Extract the [x, y] coordinate from the center of the cell holding the provided text.  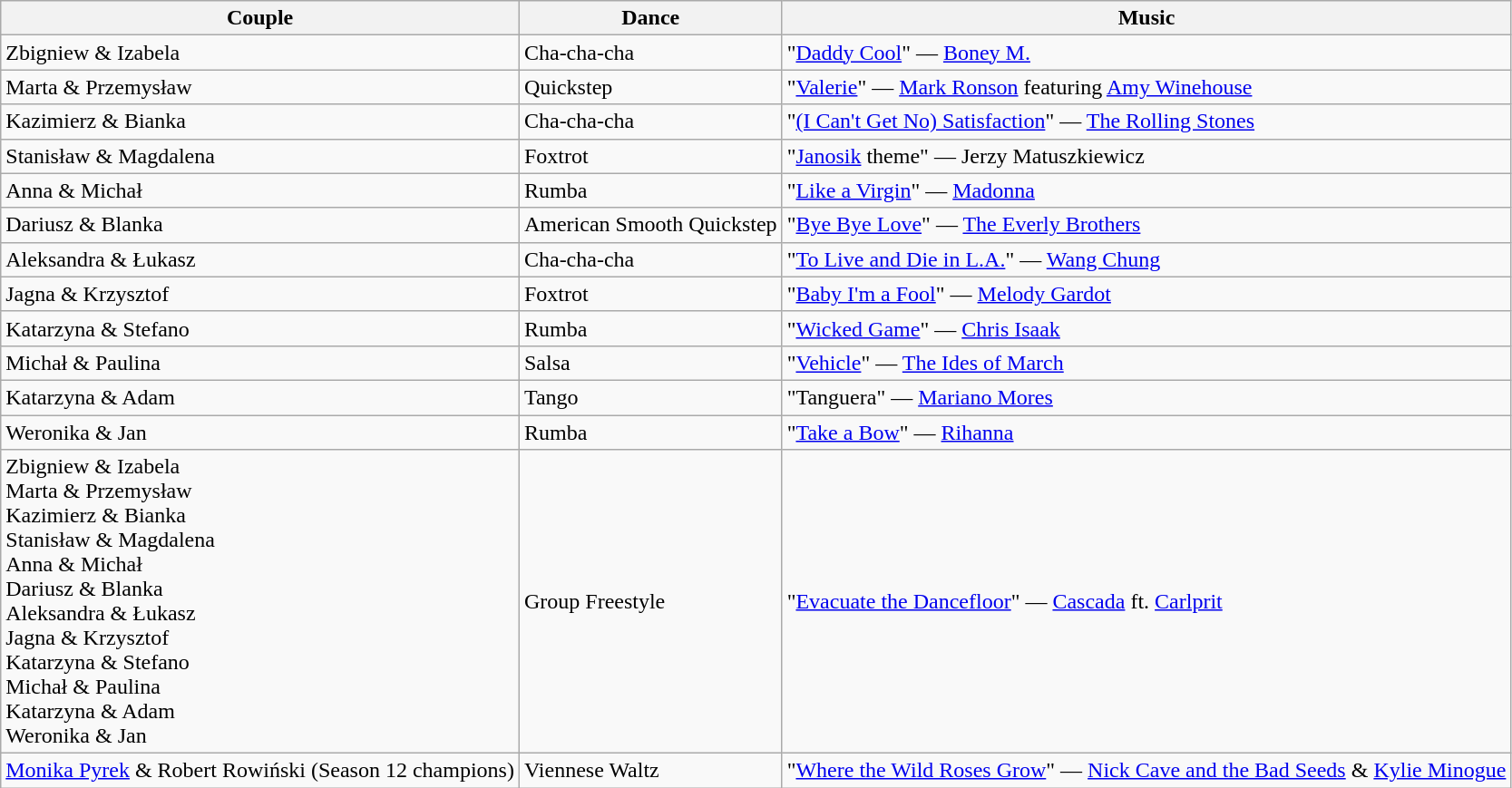
Weronika & Jan [260, 433]
American Smooth Quickstep [650, 225]
Anna & Michał [260, 190]
Dance [650, 18]
Zbigniew & Izabela [260, 53]
"Baby I'm a Fool" — Melody Gardot [1146, 294]
"Like a Virgin" — Madonna [1146, 190]
Michał & Paulina [260, 363]
Salsa [650, 363]
Couple [260, 18]
"(I Can't Get No) Satisfaction" — The Rolling Stones [1146, 122]
Marta & Przemysław [260, 87]
"Evacuate the Dancefloor" — Cascada ft. Carlprit [1146, 602]
Aleksandra & Łukasz [260, 259]
Jagna & Krzysztof [260, 294]
"Where the Wild Roses Grow" — Nick Cave and the Bad Seeds & Kylie Minogue [1146, 771]
Quickstep [650, 87]
"Daddy Cool" — Boney M. [1146, 53]
Tango [650, 397]
Viennese Waltz [650, 771]
Group Freestyle [650, 602]
Katarzyna & Adam [260, 397]
"Vehicle" — The Ides of March [1146, 363]
"Bye Bye Love" — The Everly Brothers [1146, 225]
"To Live and Die in L.A." — Wang Chung [1146, 259]
"Tanguera" — Mariano Mores [1146, 397]
Monika Pyrek & Robert Rowiński (Season 12 champions) [260, 771]
"Wicked Game" — Chris Isaak [1146, 328]
Stanisław & Magdalena [260, 156]
Dariusz & Blanka [260, 225]
"Janosik theme" — Jerzy Matuszkiewicz [1146, 156]
"Valerie" — Mark Ronson featuring Amy Winehouse [1146, 87]
Music [1146, 18]
"Take a Bow" — Rihanna [1146, 433]
Katarzyna & Stefano [260, 328]
Kazimierz & Bianka [260, 122]
